From the cell containing the given text, extract its center point as [X, Y] coordinate. 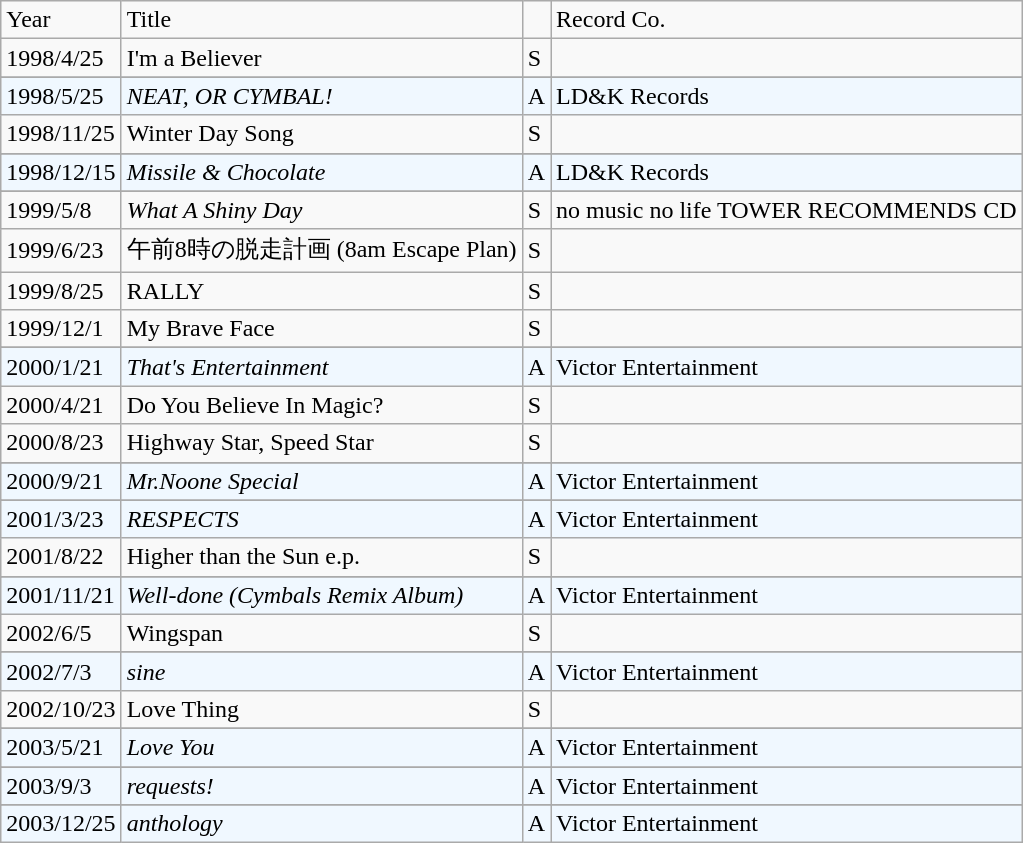
What A Shiny Day [322, 210]
2000/4/21 [61, 405]
2001/3/23 [61, 519]
2001/11/21 [61, 595]
Higher than the Sun e.p. [322, 557]
1999/6/23 [61, 250]
2000/1/21 [61, 367]
Year [61, 20]
2001/8/22 [61, 557]
2002/7/3 [61, 671]
Love You [322, 747]
NEAT, OR CYMBAL! [322, 96]
Highway Star, Speed Star [322, 443]
2003/5/21 [61, 747]
RESPECTS [322, 519]
That's Entertainment [322, 367]
Winter Day Song [322, 134]
1998/12/15 [61, 172]
Missile & Chocolate [322, 172]
sine [322, 671]
1999/8/25 [61, 291]
Record Co. [787, 20]
2000/9/21 [61, 481]
2000/8/23 [61, 443]
2002/6/5 [61, 633]
2003/9/3 [61, 785]
Mr.Noone Special [322, 481]
Title [322, 20]
anthology [322, 824]
Love Thing [322, 709]
Well-done (Cymbals Remix Album) [322, 595]
RALLY [322, 291]
requests! [322, 785]
no music no life TOWER RECOMMENDS CD [787, 210]
2002/10/23 [61, 709]
My Brave Face [322, 329]
午前8時の脱走計画 (8am Escape Plan) [322, 250]
1998/5/25 [61, 96]
I'm a Believer [322, 58]
1999/12/1 [61, 329]
1998/4/25 [61, 58]
Wingspan [322, 633]
1998/11/25 [61, 134]
Do You Believe In Magic? [322, 405]
2003/12/25 [61, 824]
1999/5/8 [61, 210]
